Determine the [x, y] coordinate at the center of the cell enclosing the given text.  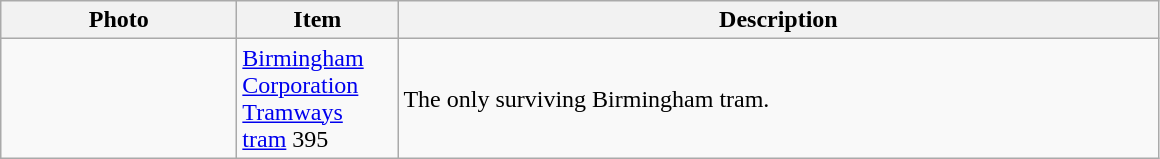
Birmingham Corporation Tramways tram 395 [318, 98]
Photo [119, 20]
Item [318, 20]
Description [778, 20]
The only surviving Birmingham tram. [778, 98]
